Find where the given text appears and provide that cell's center as (x, y) coordinate. 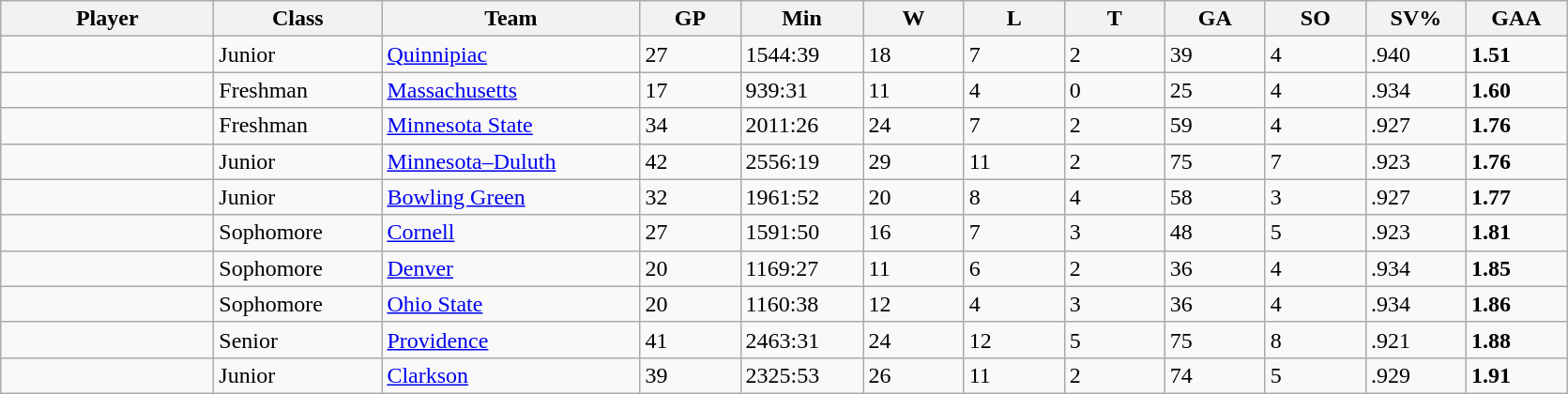
Class (298, 19)
L (1013, 19)
1.91 (1516, 375)
2325:53 (801, 375)
32 (691, 197)
1961:52 (801, 197)
18 (914, 54)
2463:31 (801, 340)
.929 (1415, 375)
1.81 (1516, 233)
1.60 (1516, 90)
1.51 (1516, 54)
Quinnipiac (510, 54)
Bowling Green (510, 197)
25 (1214, 90)
34 (691, 126)
GP (691, 19)
T (1115, 19)
Providence (510, 340)
26 (914, 375)
48 (1214, 233)
Minnesota–Duluth (510, 161)
16 (914, 233)
1169:27 (801, 268)
Ohio State (510, 304)
1591:50 (801, 233)
1.85 (1516, 268)
Min (801, 19)
59 (1214, 126)
Senior (298, 340)
17 (691, 90)
Massachusetts (510, 90)
Cornell (510, 233)
1.88 (1516, 340)
1.86 (1516, 304)
SV% (1415, 19)
GA (1214, 19)
Team (510, 19)
0 (1115, 90)
41 (691, 340)
W (914, 19)
GAA (1516, 19)
Denver (510, 268)
1160:38 (801, 304)
Player (107, 19)
.921 (1415, 340)
29 (914, 161)
58 (1214, 197)
2011:26 (801, 126)
42 (691, 161)
1.77 (1516, 197)
1544:39 (801, 54)
.940 (1415, 54)
2556:19 (801, 161)
939:31 (801, 90)
SO (1316, 19)
Minnesota State (510, 126)
Clarkson (510, 375)
6 (1013, 268)
74 (1214, 375)
